Identify which cell holds the provided text, then report its [X, Y] central coordinate. 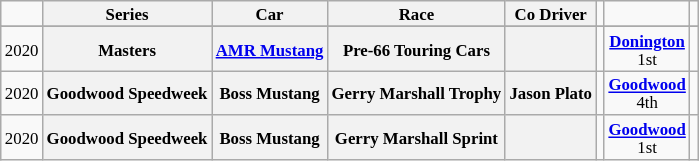
Jason Plato [550, 93]
Masters [128, 49]
Gerry Marshall Trophy [416, 93]
Co Driver [550, 14]
Series [128, 14]
Goodwood4th [647, 93]
Car [270, 14]
Pre-66 Touring Cars [416, 49]
Gerry Marshall Sprint [416, 138]
AMR Mustang [270, 49]
Goodwood1st [647, 138]
Donington1st [647, 49]
Race [416, 14]
